From the cell containing the given text, extract its center point as (X, Y) coordinate. 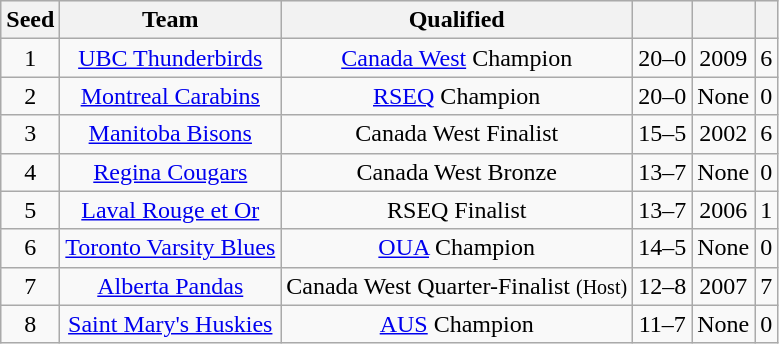
Canada West Quarter-Finalist (Host) (457, 286)
OUA Champion (457, 248)
11–7 (662, 324)
Seed (30, 20)
4 (30, 172)
RSEQ Finalist (457, 210)
2007 (724, 286)
15–5 (662, 134)
5 (30, 210)
14–5 (662, 248)
2 (30, 96)
Saint Mary's Huskies (170, 324)
Team (170, 20)
Regina Cougars (170, 172)
Qualified (457, 20)
12–8 (662, 286)
Manitoba Bisons (170, 134)
UBC Thunderbirds (170, 58)
3 (30, 134)
Laval Rouge et Or (170, 210)
Canada West Bronze (457, 172)
Alberta Pandas (170, 286)
Canada West Finalist (457, 134)
RSEQ Champion (457, 96)
2002 (724, 134)
Canada West Champion (457, 58)
Toronto Varsity Blues (170, 248)
2006 (724, 210)
AUS Champion (457, 324)
8 (30, 324)
Montreal Carabins (170, 96)
2009 (724, 58)
